Find where the given text appears and provide that cell's center as (x, y) coordinate. 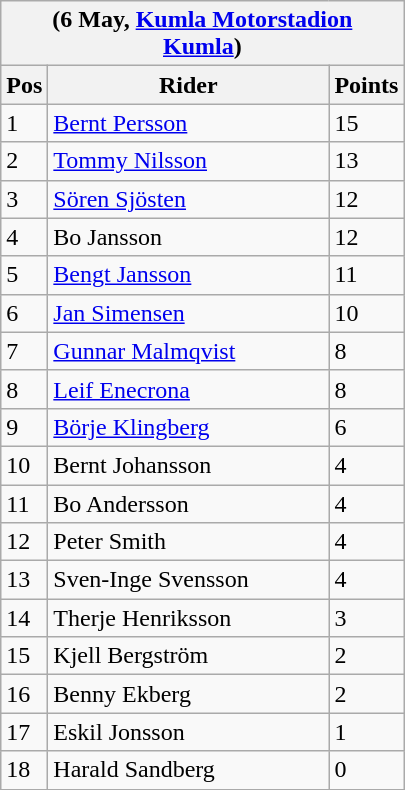
16 (24, 694)
(6 May, Kumla Motorstadion Kumla) (202, 34)
Peter Smith (188, 542)
Eskil Jonsson (188, 732)
0 (366, 770)
Bernt Persson (188, 123)
Sven-Inge Svensson (188, 580)
Rider (188, 85)
Bernt Johansson (188, 465)
Benny Ekberg (188, 694)
Börje Klingberg (188, 427)
Leif Enecrona (188, 389)
Pos (24, 85)
Points (366, 85)
Harald Sandberg (188, 770)
Sören Sjösten (188, 199)
Therje Henriksson (188, 618)
Jan Simensen (188, 313)
18 (24, 770)
Kjell Bergström (188, 656)
14 (24, 618)
Bo Andersson (188, 503)
9 (24, 427)
17 (24, 732)
Bo Jansson (188, 237)
Gunnar Malmqvist (188, 351)
Tommy Nilsson (188, 161)
5 (24, 275)
Bengt Jansson (188, 275)
7 (24, 351)
